Identify which cell holds the provided text, then report its [x, y] central coordinate. 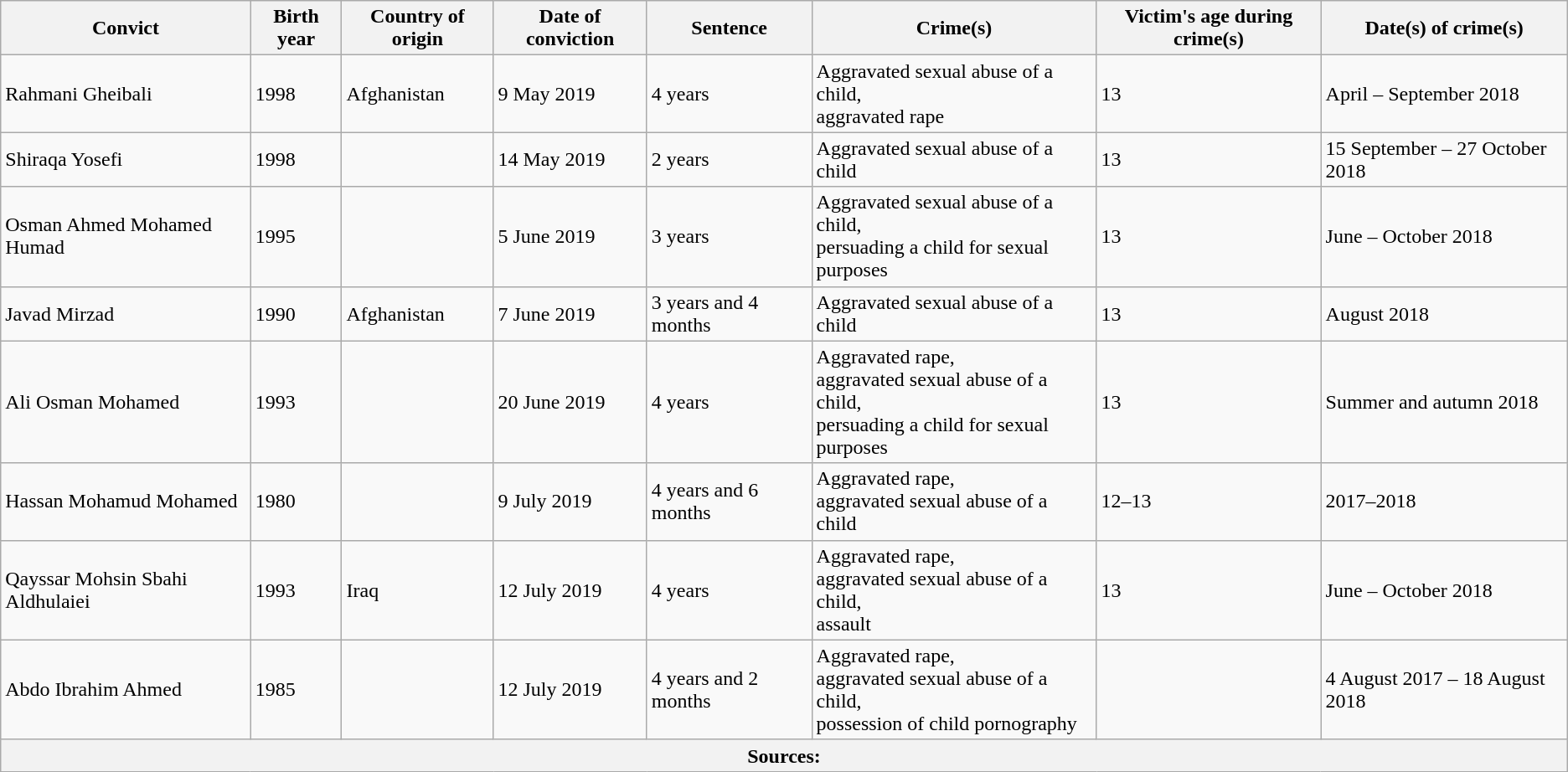
Country of origin [417, 28]
Crime(s) [954, 28]
1990 [297, 313]
Aggravated rape,aggravated sexual abuse of a child [954, 502]
1980 [297, 502]
Rahmani Gheibali [126, 94]
Aggravated rape,aggravated sexual abuse of a child,possession of child pornography [954, 690]
Summer and autumn 2018 [1444, 402]
Hassan Mohamud Mohamed [126, 502]
Shiraqa Yosefi [126, 159]
5 June 2019 [570, 236]
1985 [297, 690]
12–13 [1209, 502]
Ali Osman Mohamed [126, 402]
4 years and 2 months [729, 690]
Convict [126, 28]
August 2018 [1444, 313]
Victim's age during crime(s) [1209, 28]
7 June 2019 [570, 313]
3 years [729, 236]
Aggravated sexual abuse of a child,persuading a child for sexual purposes [954, 236]
Iraq [417, 589]
Date of conviction [570, 28]
3 years and 4 months [729, 313]
20 June 2019 [570, 402]
Sources: [784, 755]
Aggravated rape,aggravated sexual abuse of a child,persuading a child for sexual purposes [954, 402]
4 August 2017 – 18 August 2018 [1444, 690]
April – September 2018 [1444, 94]
Sentence [729, 28]
14 May 2019 [570, 159]
1995 [297, 236]
Date(s) of crime(s) [1444, 28]
2 years [729, 159]
4 years and 6 months [729, 502]
2017–2018 [1444, 502]
Abdo Ibrahim Ahmed [126, 690]
Osman Ahmed Mohamed Humad [126, 236]
Aggravated sexual abuse of a child,aggravated rape [954, 94]
Javad Mirzad [126, 313]
Birth year [297, 28]
Qayssar Mohsin Sbahi Aldhulaiei [126, 589]
9 July 2019 [570, 502]
15 September – 27 October 2018 [1444, 159]
Aggravated rape,aggravated sexual abuse of a child,assault [954, 589]
9 May 2019 [570, 94]
